Return the (X, Y) coordinate for the center point of the cell that contains the specified text.  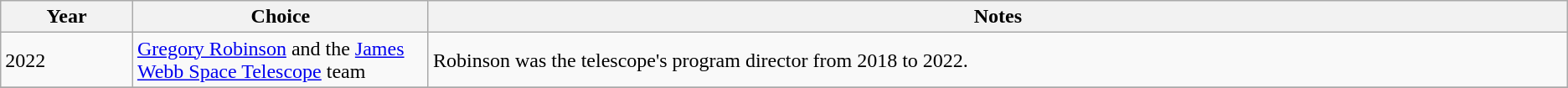
Robinson was the telescope's program director from 2018 to 2022. (998, 60)
Choice (280, 17)
Year (67, 17)
Notes (998, 17)
2022 (67, 60)
Gregory Robinson and the James Webb Space Telescope team (280, 60)
